For the text-containing cell, return its midpoint in [x, y] coordinate format. 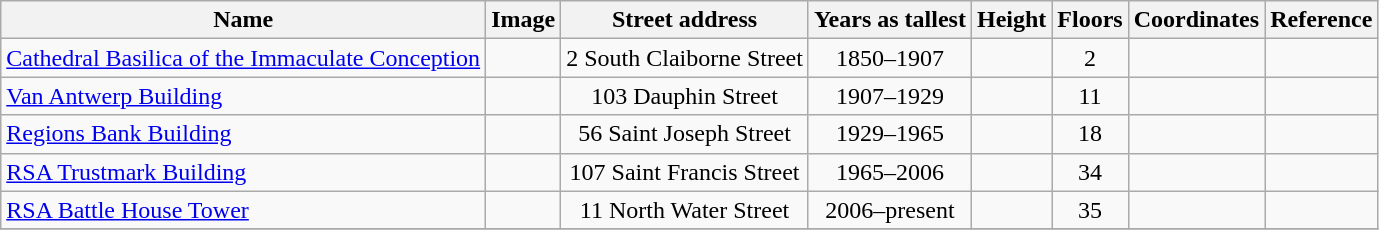
2 South Claiborne Street [685, 58]
Cathedral Basilica of the Immaculate Conception [244, 58]
1850–1907 [890, 58]
Floors [1090, 20]
2006–present [890, 210]
Image [524, 20]
1907–1929 [890, 96]
1965–2006 [890, 172]
56 Saint Joseph Street [685, 134]
1929–1965 [890, 134]
2 [1090, 58]
34 [1090, 172]
Name [244, 20]
103 Dauphin Street [685, 96]
Street address [685, 20]
11 North Water Street [685, 210]
Van Antwerp Building [244, 96]
11 [1090, 96]
35 [1090, 210]
RSA Trustmark Building [244, 172]
18 [1090, 134]
Reference [1322, 20]
Height [1011, 20]
107 Saint Francis Street [685, 172]
Coordinates [1196, 20]
RSA Battle House Tower [244, 210]
Regions Bank Building [244, 134]
Years as tallest [890, 20]
